Extract the [X, Y] coordinate from the center of the cell holding the provided text.  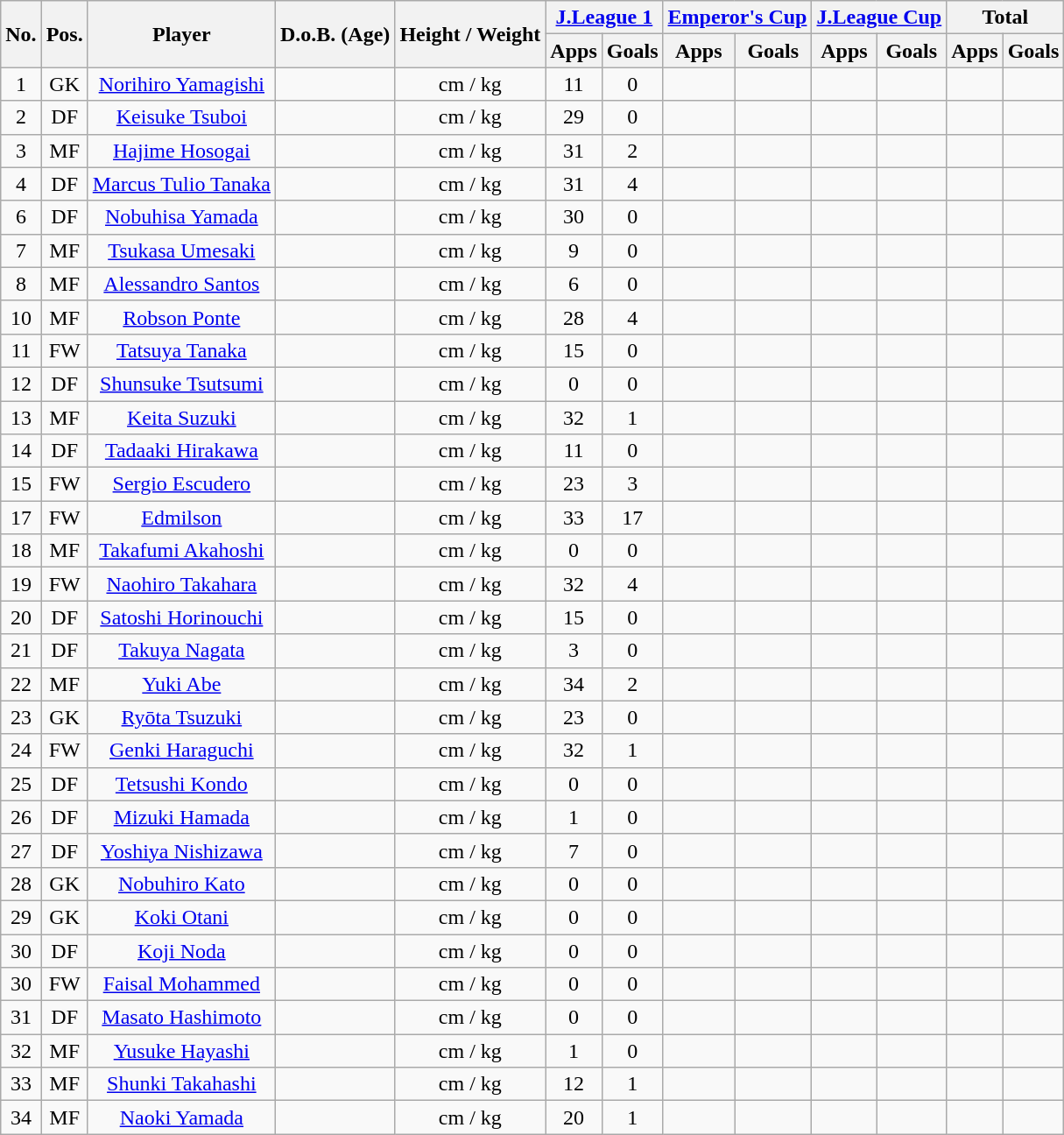
J.League Cup [879, 18]
Tsukasa Umesaki [181, 250]
27 [21, 850]
Masato Hashimoto [181, 1018]
Yoshiya Nishizawa [181, 850]
Ryōta Tsuzuki [181, 717]
Naohiro Takahara [181, 584]
Pos. [65, 34]
Naoki Yamada [181, 1117]
Koji Noda [181, 950]
Sergio Escudero [181, 484]
18 [21, 551]
Satoshi Horinouchi [181, 617]
Alessandro Santos [181, 284]
Hajime Hosogai [181, 151]
Tadaaki Hirakawa [181, 451]
Mizuki Hamada [181, 817]
Koki Otani [181, 917]
Nobuhiro Kato [181, 884]
D.o.B. (Age) [335, 34]
Norihiro Yamagishi [181, 84]
Height / Weight [470, 34]
Takafumi Akahoshi [181, 551]
14 [21, 451]
19 [21, 584]
10 [21, 317]
J.League 1 [604, 18]
8 [21, 284]
Faisal Mohammed [181, 984]
25 [21, 784]
Genki Haraguchi [181, 751]
Player [181, 34]
21 [21, 651]
24 [21, 751]
Yuki Abe [181, 684]
Shunki Takahashi [181, 1084]
Emperor's Cup [737, 18]
Robson Ponte [181, 317]
Takuya Nagata [181, 651]
Shunsuke Tsutsumi [181, 384]
Keisuke Tsuboi [181, 117]
13 [21, 418]
Edmilson [181, 518]
Keita Suzuki [181, 418]
22 [21, 684]
Marcus Tulio Tanaka [181, 184]
No. [21, 34]
Yusuke Hayashi [181, 1051]
Nobuhisa Yamada [181, 217]
Total [1005, 18]
26 [21, 817]
Tatsuya Tanaka [181, 350]
9 [574, 250]
Tetsushi Kondo [181, 784]
